Pinpoint the cell where the given text exists, returning its (x, y) midpoint coordinate. 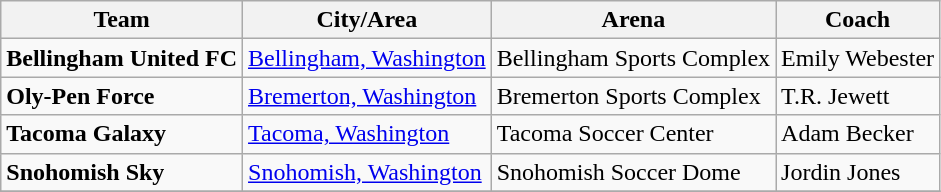
Oly-Pen Force (122, 96)
Bellingham Sports Complex (633, 58)
Tacoma, Washington (368, 134)
Adam Becker (858, 134)
Bremerton Sports Complex (633, 96)
Snohomish Soccer Dome (633, 172)
Tacoma Galaxy (122, 134)
Bremerton, Washington (368, 96)
Bellingham, Washington (368, 58)
Snohomish, Washington (368, 172)
Jordin Jones (858, 172)
Tacoma Soccer Center (633, 134)
Arena (633, 20)
Team (122, 20)
Snohomish Sky (122, 172)
Emily Webester (858, 58)
T.R. Jewett (858, 96)
Bellingham United FC (122, 58)
City/Area (368, 20)
Coach (858, 20)
